Provide the [X, Y] coordinate of the cell's center where the given text is located.  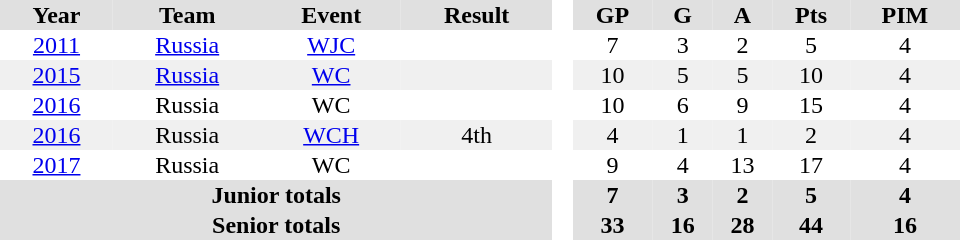
PIM [905, 15]
44 [811, 225]
33 [612, 225]
6 [683, 105]
Year [56, 15]
G [683, 15]
WCH [331, 135]
15 [811, 105]
Event [331, 15]
28 [743, 225]
Result [476, 15]
17 [811, 165]
2017 [56, 165]
A [743, 15]
WJC [331, 45]
2015 [56, 75]
13 [743, 165]
Senior totals [276, 225]
4th [476, 135]
Junior totals [276, 195]
2011 [56, 45]
Team [187, 15]
Pts [811, 15]
GP [612, 15]
